Provide the [x, y] coordinate of the cell's center where the given text is located.  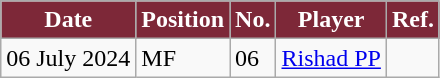
No. [253, 20]
Player [331, 20]
Ref. [412, 20]
06 [253, 58]
Position [183, 20]
Date [68, 20]
MF [183, 58]
06 July 2024 [68, 58]
Rishad PP [331, 58]
